Determine the [X, Y] coordinate at the center of the cell enclosing the given text.  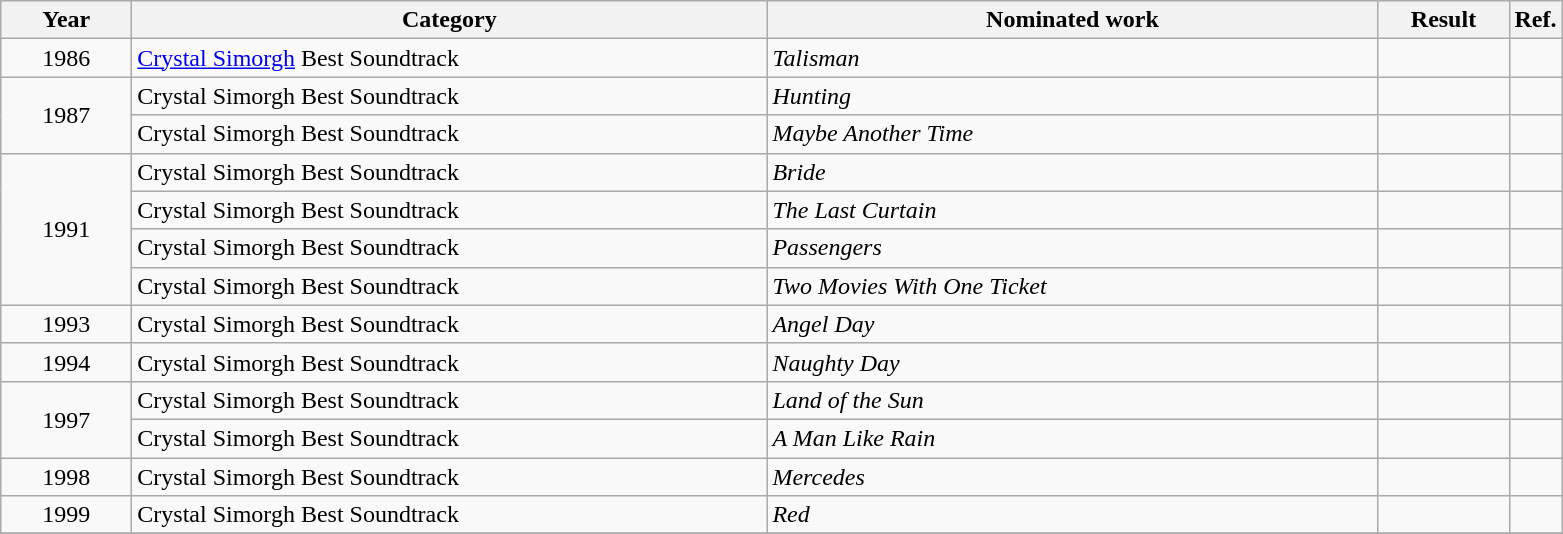
Result [1444, 20]
Ref. [1536, 20]
1987 [66, 115]
The Last Curtain [1072, 210]
1986 [66, 58]
1993 [66, 324]
Angel Day [1072, 324]
Land of the Sun [1072, 400]
Year [66, 20]
Mercedes [1072, 477]
Talisman [1072, 58]
Passengers [1072, 248]
Hunting [1072, 96]
Maybe Another Time [1072, 134]
Category [450, 20]
1998 [66, 477]
Nominated work [1072, 20]
A Man Like Rain [1072, 438]
1991 [66, 229]
1999 [66, 515]
Red [1072, 515]
Two Movies With One Ticket [1072, 286]
Naughty Day [1072, 362]
1994 [66, 362]
Bride [1072, 172]
1997 [66, 419]
